Pinpoint the cell where the given text exists, returning its [X, Y] midpoint coordinate. 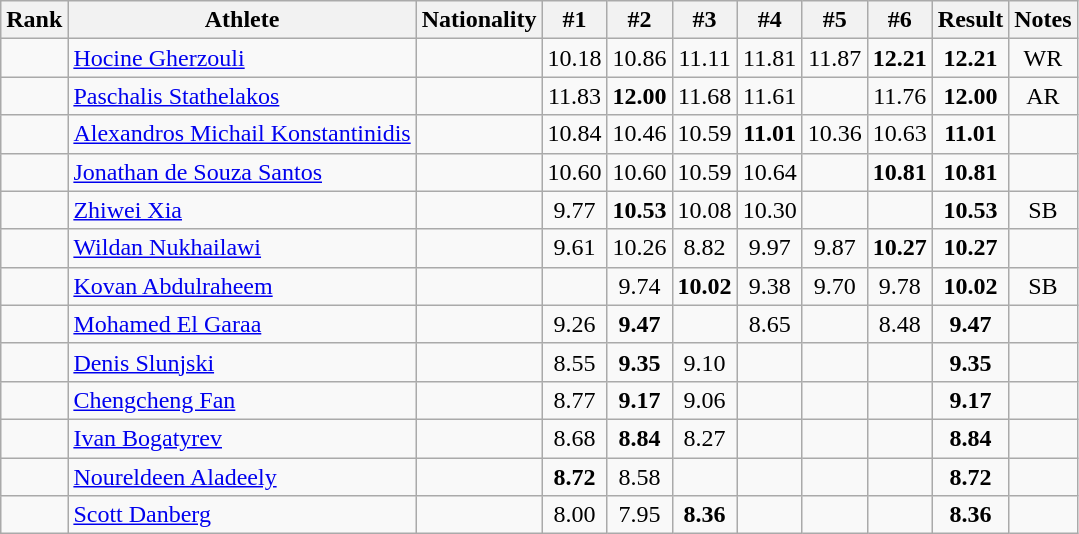
10.08 [704, 210]
Alexandros Michail Konstantinidis [242, 134]
8.27 [704, 438]
9.97 [770, 248]
10.86 [640, 58]
8.48 [900, 324]
WR [1043, 58]
Nationality [479, 20]
8.55 [574, 362]
8.58 [640, 477]
8.00 [574, 515]
Athlete [242, 20]
10.30 [770, 210]
9.38 [770, 286]
Result [970, 20]
11.83 [574, 96]
9.61 [574, 248]
9.87 [834, 248]
Scott Danberg [242, 515]
10.63 [900, 134]
#6 [900, 20]
10.18 [574, 58]
8.68 [574, 438]
Notes [1043, 20]
#2 [640, 20]
Denis Slunjski [242, 362]
10.46 [640, 134]
11.61 [770, 96]
Paschalis Stathelakos [242, 96]
8.77 [574, 400]
8.82 [704, 248]
Wildan Nukhailawi [242, 248]
9.78 [900, 286]
#1 [574, 20]
AR [1043, 96]
8.65 [770, 324]
#5 [834, 20]
9.70 [834, 286]
Chengcheng Fan [242, 400]
11.81 [770, 58]
10.64 [770, 172]
10.26 [640, 248]
9.06 [704, 400]
#4 [770, 20]
9.10 [704, 362]
11.76 [900, 96]
Zhiwei Xia [242, 210]
9.77 [574, 210]
11.68 [704, 96]
11.11 [704, 58]
Hocine Gherzouli [242, 58]
Mohamed El Garaa [242, 324]
Kovan Abdulraheem [242, 286]
11.87 [834, 58]
10.36 [834, 134]
9.26 [574, 324]
Ivan Bogatyrev [242, 438]
Jonathan de Souza Santos [242, 172]
7.95 [640, 515]
#3 [704, 20]
9.74 [640, 286]
Rank [34, 20]
10.84 [574, 134]
Noureldeen Aladeely [242, 477]
